Find where the given text appears and provide that cell's center as (x, y) coordinate. 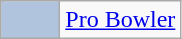
Pro Bowler (120, 20)
